Extract the [X, Y] coordinate from the center of the cell holding the provided text.  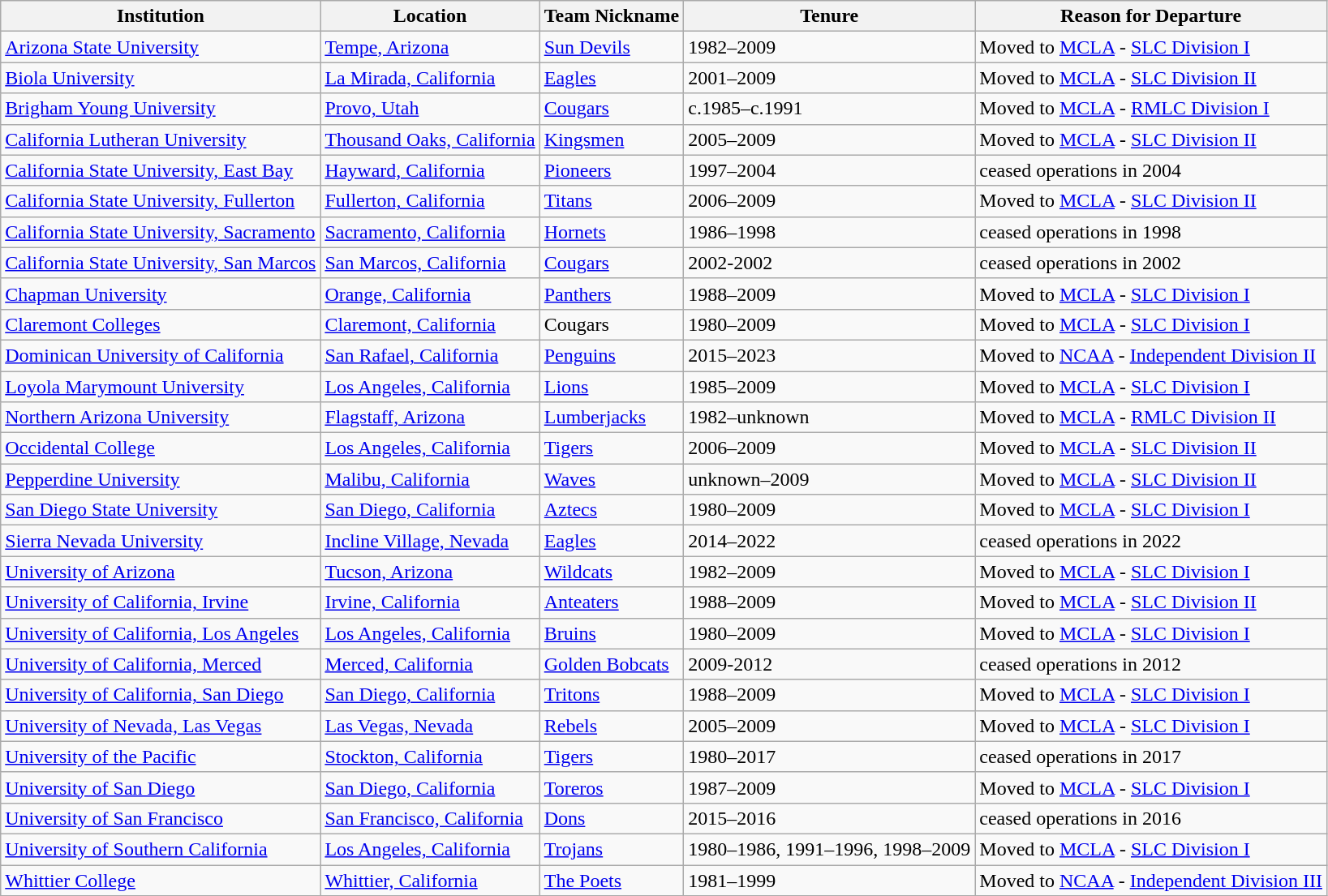
University of San Francisco [161, 818]
Aztecs [612, 510]
Malibu, California [430, 479]
Team Nickname [612, 16]
University of the Pacific [161, 757]
ceased operations in 2016 [1151, 818]
Wildcats [612, 572]
San Diego State University [161, 510]
Penguins [612, 355]
Brigham Young University [161, 109]
Lumberjacks [612, 418]
University of California, Los Angeles [161, 633]
Pioneers [612, 170]
Sun Devils [612, 47]
Northern Arizona University [161, 418]
Provo, Utah [430, 109]
1981–1999 [829, 880]
ceased operations in 1998 [1151, 232]
2009-2012 [829, 664]
Toreros [612, 787]
Biola University [161, 78]
Whittier, California [430, 880]
University of Southern California [161, 849]
Tenure [829, 16]
Thousand Oaks, California [430, 139]
Hayward, California [430, 170]
Lions [612, 387]
Hornets [612, 232]
Reason for Departure [1151, 16]
ceased operations in 2004 [1151, 170]
1987–2009 [829, 787]
Moved to NCAA - Independent Division II [1151, 355]
Orange, California [430, 294]
Sacramento, California [430, 232]
San Francisco, California [430, 818]
University of San Diego [161, 787]
Tucson, Arizona [430, 572]
Trojans [612, 849]
1980–1986, 1991–1996, 1998–2009 [829, 849]
2015–2016 [829, 818]
Occidental College [161, 448]
University of California, Irvine [161, 602]
Tempe, Arizona [430, 47]
1985–2009 [829, 387]
Stockton, California [430, 757]
Titans [612, 201]
Golden Bobcats [612, 664]
Waves [612, 479]
2001–2009 [829, 78]
The Poets [612, 880]
California State University, Fullerton [161, 201]
California State University, East Bay [161, 170]
Bruins [612, 633]
Chapman University [161, 294]
La Mirada, California [430, 78]
c.1985–c.1991 [829, 109]
Merced, California [430, 664]
Location [430, 16]
California State University, San Marcos [161, 263]
Claremont, California [430, 324]
Moved to MCLA - RMLC Division II [1151, 418]
Whittier College [161, 880]
Las Vegas, Nevada [430, 726]
Institution [161, 16]
University of California, Merced [161, 664]
Moved to MCLA - RMLC Division I [1151, 109]
Loyola Marymount University [161, 387]
University of Nevada, Las Vegas [161, 726]
2014–2022 [829, 541]
Sierra Nevada University [161, 541]
San Marcos, California [430, 263]
San Rafael, California [430, 355]
Fullerton, California [430, 201]
Panthers [612, 294]
Tritons [612, 695]
1986–1998 [829, 232]
Dons [612, 818]
Claremont Colleges [161, 324]
Pepperdine University [161, 479]
ceased operations in 2012 [1151, 664]
1997–2004 [829, 170]
California Lutheran University [161, 139]
Incline Village, Nevada [430, 541]
ceased operations in 2022 [1151, 541]
1982–unknown [829, 418]
Dominican University of California [161, 355]
Arizona State University [161, 47]
Flagstaff, Arizona [430, 418]
ceased operations in 2017 [1151, 757]
Kingsmen [612, 139]
ceased operations in 2002 [1151, 263]
Rebels [612, 726]
California State University, Sacramento [161, 232]
1980–2017 [829, 757]
University of California, San Diego [161, 695]
unknown–2009 [829, 479]
University of Arizona [161, 572]
2015–2023 [829, 355]
Irvine, California [430, 602]
Anteaters [612, 602]
Moved to NCAA - Independent Division III [1151, 880]
2002-2002 [829, 263]
